Extract the [x, y] coordinate from the center of the cell holding the provided text.  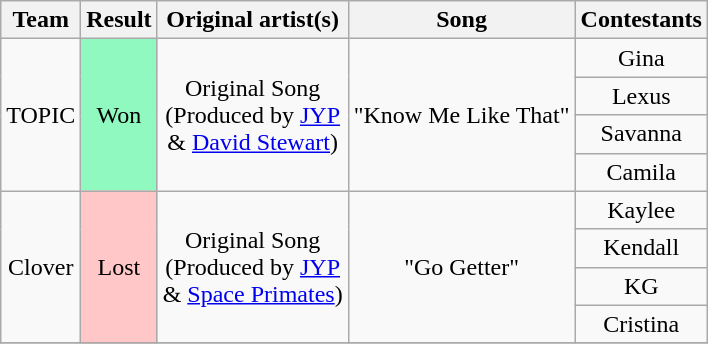
Savanna [641, 134]
Lexus [641, 96]
Song [462, 20]
Gina [641, 58]
Kaylee [641, 210]
Kendall [641, 248]
Team [41, 20]
Clover [41, 267]
Original artist(s) [252, 20]
Cristina [641, 324]
KG [641, 286]
Result [119, 20]
Original Song (Produced by JYP & David Stewart) [252, 115]
Lost [119, 267]
"Know Me Like That" [462, 115]
TOPIC [41, 115]
Original Song (Produced by JYP & Space Primates) [252, 267]
Camila [641, 172]
"Go Getter" [462, 267]
Won [119, 115]
Contestants [641, 20]
